Search for the cell housing the specified text and yield its [X, Y] center coordinate. 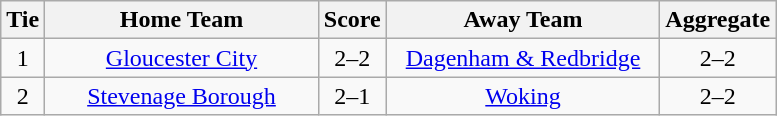
1 [23, 58]
Gloucester City [182, 58]
2 [23, 96]
Score [352, 20]
2–1 [352, 96]
Home Team [182, 20]
Woking [523, 96]
Dagenham & Redbridge [523, 58]
Away Team [523, 20]
Tie [23, 20]
Stevenage Borough [182, 96]
Aggregate [718, 20]
